Return [X, Y] of the center of cell containing provided text 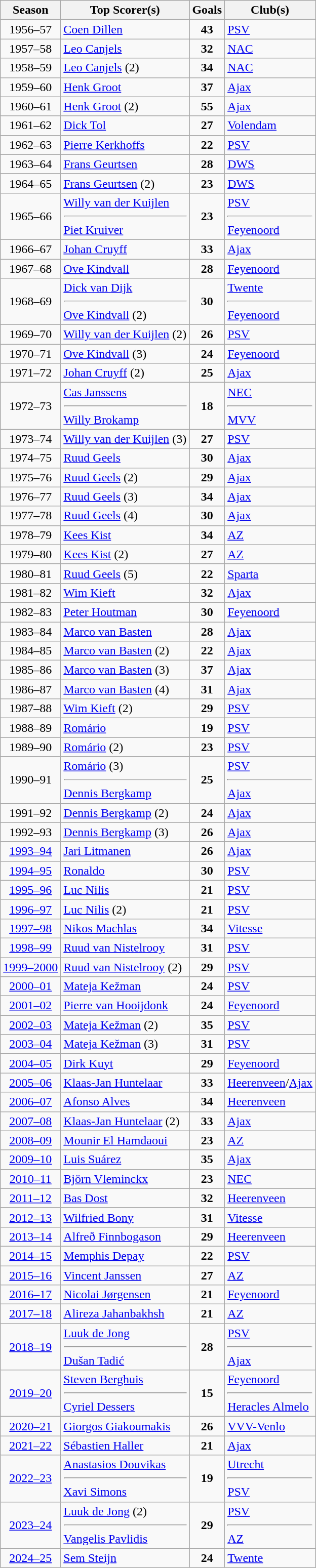
PSVAZ [270, 1525]
1963–64 [30, 164]
2011–12 [30, 1198]
2012–13 [30, 1217]
Pierre van Hooijdonk [125, 1006]
1988–89 [30, 728]
UtrechtPSV [270, 1478]
1978–79 [30, 535]
Frans Geurtsen [125, 164]
1999–2000 [30, 967]
Kees Kist [125, 535]
1992–93 [30, 832]
1993–94 [30, 851]
Klaas-Jan Huntelaar [125, 1083]
1976–77 [30, 497]
Willy van der Kuijlen Piet Kruiver [125, 216]
2022–23 [30, 1478]
Jari Litmanen [125, 851]
Marco van Basten [125, 631]
Ruud Geels [125, 458]
Dirk Kuyt [125, 1063]
18 [207, 406]
1968–69 [30, 302]
Season [30, 10]
Kees Kist (2) [125, 554]
Nikos Machlas [125, 928]
Peter Houtman [125, 612]
Memphis Depay [125, 1256]
Top Scorer(s) [125, 10]
Johan Cruyff [125, 249]
Henk Groot (2) [125, 106]
1979–80 [30, 554]
Romário (2) [125, 747]
Goals [207, 10]
Willy van der Kuijlen (2) [125, 335]
Mateja Kežman [125, 986]
2006–07 [30, 1102]
2004–05 [30, 1063]
1956–57 [30, 29]
2010–11 [30, 1179]
2003–04 [30, 1044]
2019–20 [30, 1393]
1960–61 [30, 106]
Dennis Bergkamp (2) [125, 813]
2007–08 [30, 1121]
1986–87 [30, 689]
1995–96 [30, 890]
Ruud van Nistelrooy [125, 947]
1969–70 [30, 335]
Luc Nilis (2) [125, 909]
15 [207, 1393]
VVV-Venlo [270, 1426]
2002–03 [30, 1025]
1961–62 [30, 126]
Wilfried Bony [125, 1217]
NECMVV [270, 406]
1972–73 [30, 406]
1997–98 [30, 928]
Dennis Bergkamp (3) [125, 832]
1980–81 [30, 573]
1990–91 [30, 780]
Giorgos Giakoumakis [125, 1426]
2015–16 [30, 1275]
1977–78 [30, 516]
Cas Janssens Willy Brokamp [125, 406]
2008–09 [30, 1140]
2021–22 [30, 1446]
1984–85 [30, 651]
Marco van Basten (2) [125, 651]
1989–90 [30, 747]
2013–14 [30, 1236]
Leo Canjels [125, 49]
2009–10 [30, 1160]
1964–65 [30, 183]
Bas Dost [125, 1198]
Heerenveen/Ajax [270, 1083]
PSVFeyenoord [270, 216]
2005–06 [30, 1083]
Dick van Dijk Ove Kindvall (2) [125, 302]
1962–63 [30, 145]
Henk Groot [125, 87]
Johan Cruyff (2) [125, 373]
Ove Kindvall [125, 269]
2023–24 [30, 1525]
Mateja Kežman (3) [125, 1044]
2017–18 [30, 1314]
Ruud Geels (3) [125, 497]
2014–15 [30, 1256]
NEC [270, 1179]
Pierre Kerkhoffs [125, 145]
1983–84 [30, 631]
Club(s) [270, 10]
1971–72 [30, 373]
Willy van der Kuijlen (3) [125, 439]
Ruud Geels (5) [125, 573]
Anastasios Douvikas Xavi Simons [125, 1478]
55 [207, 106]
Ruud Geels (4) [125, 516]
Alireza Jahanbakhsh [125, 1314]
1957–58 [30, 49]
Nicolai Jørgensen [125, 1295]
1958–59 [30, 68]
1965–66 [30, 216]
1998–99 [30, 947]
Vincent Janssen [125, 1275]
43 [207, 29]
1991–92 [30, 813]
Sem Steijn [125, 1558]
Marco van Basten (4) [125, 689]
1987–88 [30, 709]
Luc Nilis [125, 890]
1975–76 [30, 477]
1967–68 [30, 269]
Alfreð Finnbogason [125, 1236]
Ruud Geels (2) [125, 477]
1974–75 [30, 458]
Luuk de Jong (2) Vangelis Pavlidis [125, 1525]
2018–19 [30, 1347]
2001–02 [30, 1006]
Björn Vleminckx [125, 1179]
2024–25 [30, 1558]
1981–82 [30, 593]
Mounir El Hamdaoui [125, 1140]
Ronaldo [125, 871]
Wim Kieft [125, 593]
FeyenoordHeracles Almelo [270, 1393]
1966–67 [30, 249]
Klaas-Jan Huntelaar (2) [125, 1121]
Sparta [270, 573]
1985–86 [30, 670]
1970–71 [30, 354]
1973–74 [30, 439]
Marco van Basten (3) [125, 670]
1996–97 [30, 909]
Coen Dillen [125, 29]
1982–83 [30, 612]
Romário [125, 728]
1959–60 [30, 87]
Twente [270, 1558]
2016–17 [30, 1295]
Ove Kindvall (3) [125, 354]
Wim Kieft (2) [125, 709]
Volendam [270, 126]
TwenteFeyenoord [270, 302]
Frans Geurtsen (2) [125, 183]
Sébastien Haller [125, 1446]
Ruud van Nistelrooy (2) [125, 967]
2020–21 [30, 1426]
1994–95 [30, 871]
Leo Canjels (2) [125, 68]
2000–01 [30, 986]
Afonso Alves [125, 1102]
Luuk de Jong Dušan Tadić [125, 1347]
Steven Berghuis Cyriel Dessers [125, 1393]
Dick Tol [125, 126]
Mateja Kežman (2) [125, 1025]
Romário (3) Dennis Bergkamp [125, 780]
Luis Suárez [125, 1160]
